Provide the [X, Y] coordinate of the cell's center where the given text is located.  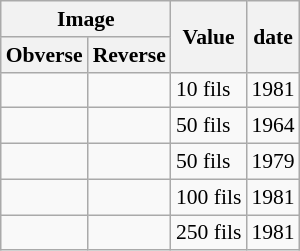
1979 [272, 162]
10 fils [208, 90]
250 fils [208, 233]
Obverse [44, 55]
Reverse [130, 55]
Image [86, 19]
date [272, 36]
1964 [272, 126]
Value [208, 36]
100 fils [208, 197]
